Find where the given text appears and provide that cell's center as (X, Y) coordinate. 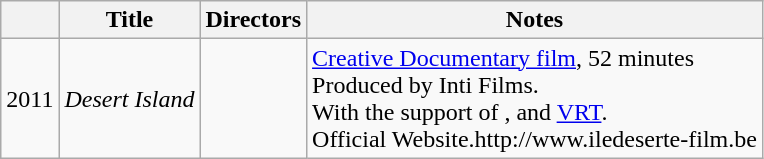
Creative Documentary film, 52 minutesProduced by Inti Films.With the support of , and VRT.Official Website.http://www.iledeserte-film.be (535, 98)
Title (130, 20)
Desert Island (130, 98)
2011 (30, 98)
Directors (254, 20)
Notes (535, 20)
